Output the [x, y] coordinate of the center of the cell containing the given text.  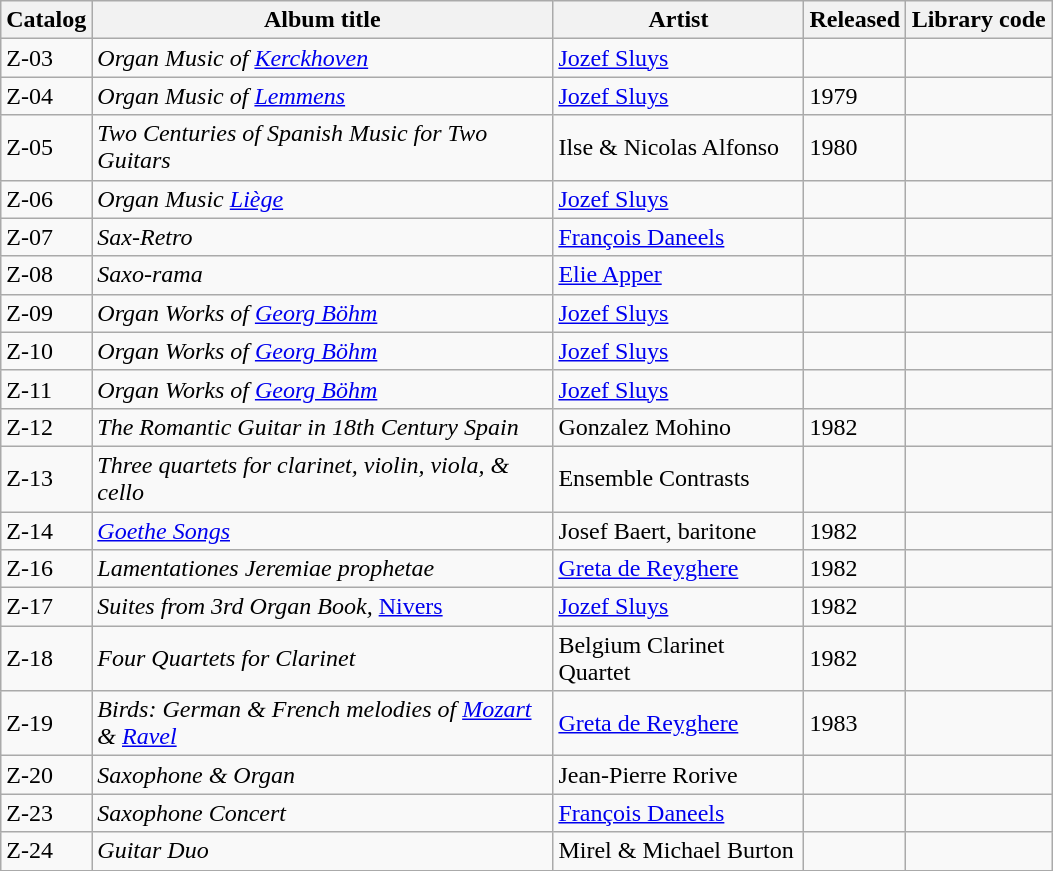
1979 [855, 96]
1980 [855, 148]
Z-12 [46, 427]
Birds: German & French melodies of Mozart & Ravel [322, 724]
The Romantic Guitar in 18th Century Spain [322, 427]
Z-06 [46, 199]
Z-04 [46, 96]
Z-23 [46, 813]
Z-19 [46, 724]
Z-03 [46, 58]
Elie Apper [678, 275]
Z-09 [46, 313]
Suites from 3rd Organ Book, Nivers [322, 607]
1983 [855, 724]
Z-20 [46, 775]
Mirel & Michael Burton [678, 851]
Catalog [46, 20]
Lamentationes Jeremiae prophetae [322, 569]
Jean-Pierre Rorive [678, 775]
Z-16 [46, 569]
Artist [678, 20]
Gonzalez Mohino [678, 427]
Four Quartets for Clarinet [322, 658]
Organ Music of Lemmens [322, 96]
Josef Baert, baritone [678, 531]
Z-13 [46, 478]
Z-18 [46, 658]
Goethe Songs [322, 531]
Z-05 [46, 148]
Organ Music Liège [322, 199]
Z-11 [46, 389]
Guitar Duo [322, 851]
Ensemble Contrasts [678, 478]
Saxophone Concert [322, 813]
Sax-Retro [322, 237]
Z-14 [46, 531]
Saxophone & Organ [322, 775]
Z-17 [46, 607]
Saxo-rama [322, 275]
Z-24 [46, 851]
Z-08 [46, 275]
Two Centuries of Spanish Music for Two Guitars [322, 148]
Belgium Clarinet Quartet [678, 658]
Album title [322, 20]
Ilse & Nicolas Alfonso [678, 148]
Z-10 [46, 351]
Released [855, 20]
Organ Music of Kerckhoven [322, 58]
Three quartets for clarinet, violin, viola, & cello [322, 478]
Library code [979, 20]
Z-07 [46, 237]
